Capture the cell that displays the provided text and extract its (X, Y) central coordinate. 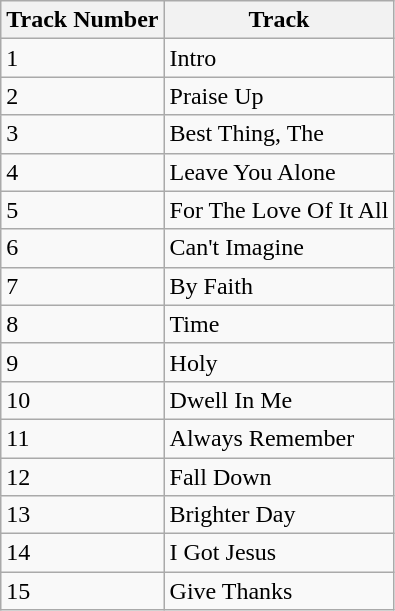
Give Thanks (279, 591)
Time (279, 324)
Track (279, 20)
Leave You Alone (279, 172)
Praise Up (279, 96)
I Got Jesus (279, 553)
Dwell In Me (279, 400)
By Faith (279, 286)
4 (82, 172)
10 (82, 400)
11 (82, 438)
8 (82, 324)
3 (82, 134)
14 (82, 553)
12 (82, 477)
7 (82, 286)
Brighter Day (279, 515)
Intro (279, 58)
Fall Down (279, 477)
Can't Imagine (279, 248)
Holy (279, 362)
15 (82, 591)
2 (82, 96)
6 (82, 248)
For The Love Of It All (279, 210)
Best Thing, The (279, 134)
5 (82, 210)
9 (82, 362)
13 (82, 515)
Track Number (82, 20)
Always Remember (279, 438)
1 (82, 58)
